From the cell containing the given text, extract its center point as [x, y] coordinate. 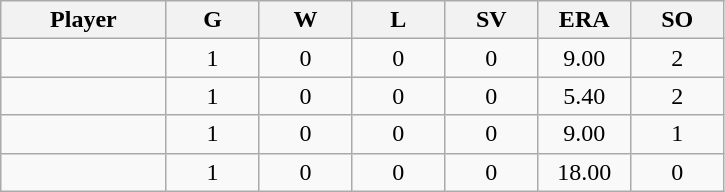
SV [492, 20]
ERA [584, 20]
18.00 [584, 172]
SO [678, 20]
5.40 [584, 96]
L [398, 20]
W [306, 20]
G [212, 20]
Player [84, 20]
